Search for the cell housing the specified text and yield its (X, Y) center coordinate. 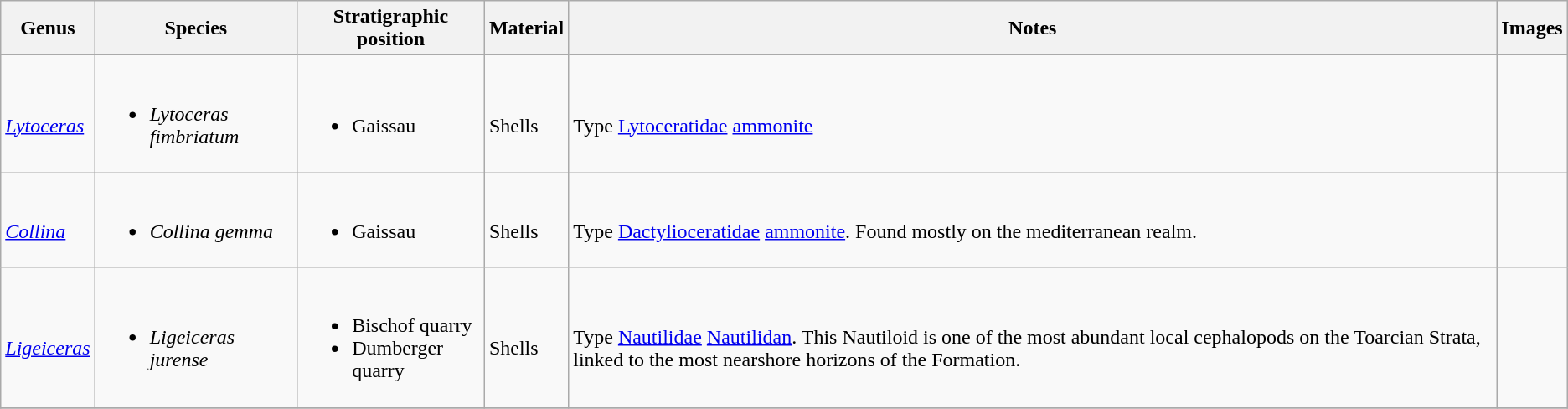
Stratigraphic position (391, 28)
Species (196, 28)
Ligeiceras (48, 337)
Lytoceras (48, 114)
Collina (48, 220)
Ligeiceras jurense (196, 337)
Lytoceras fimbriatum (196, 114)
Type Dactylioceratidae ammonite. Found mostly on the mediterranean realm. (1033, 220)
Genus (48, 28)
Notes (1033, 28)
Material (526, 28)
Collina gemma (196, 220)
Images (1532, 28)
Bischof quarryDumberger quarry (391, 337)
Type Lytoceratidae ammonite (1033, 114)
